Return the (x, y) coordinate for the center point of the cell that contains the specified text.  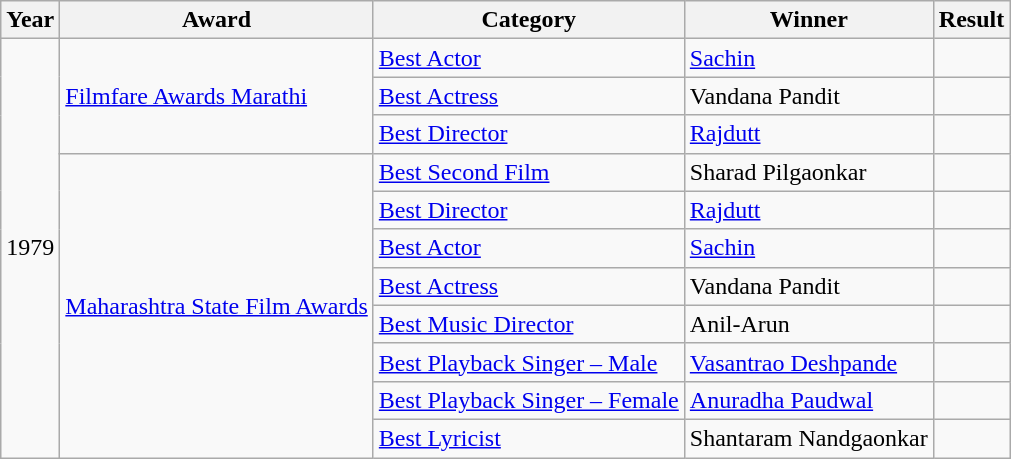
1979 (30, 248)
Result (971, 20)
Vasantrao Deshpande (808, 362)
Best Playback Singer – Male (528, 362)
Best Playback Singer – Female (528, 400)
Filmfare Awards Marathi (216, 96)
Year (30, 20)
Best Second Film (528, 172)
Anil-Arun (808, 324)
Sharad Pilgaonkar (808, 172)
Anuradha Paudwal (808, 400)
Best Lyricist (528, 438)
Winner (808, 20)
Award (216, 20)
Best Music Director (528, 324)
Category (528, 20)
Shantaram Nandgaonkar (808, 438)
Maharashtra State Film Awards (216, 305)
